Find where the given text appears and provide that cell's center as [x, y] coordinate. 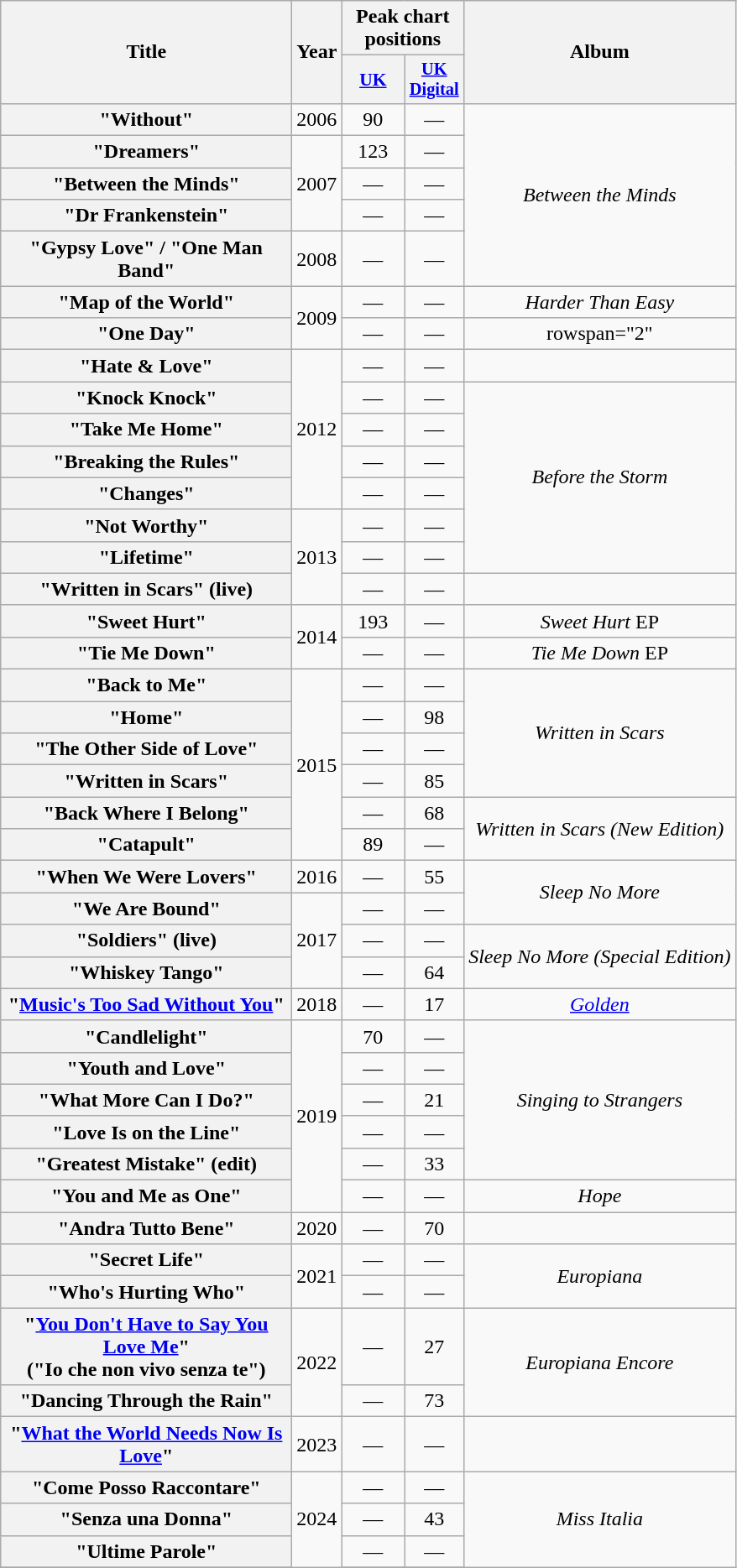
27 [435, 1347]
2022 [317, 1362]
"Without" [146, 119]
Sleep No More (Special Edition) [599, 956]
"Secret Life" [146, 1260]
193 [373, 621]
55 [435, 877]
Golden [599, 1004]
85 [435, 781]
"Lifetime" [146, 557]
UK [373, 80]
"Changes" [146, 493]
"Music's Too Sad Without You" [146, 1004]
"Written in Scars" [146, 781]
2024 [317, 1519]
89 [373, 845]
17 [435, 1004]
43 [435, 1519]
rowspan="2" [599, 334]
73 [435, 1401]
2023 [317, 1445]
2015 [317, 765]
33 [435, 1164]
"What the World Needs Now Is Love" [146, 1445]
"Dancing Through the Rain" [146, 1401]
2018 [317, 1004]
"Gypsy Love" / "One Man Band" [146, 258]
2008 [317, 258]
"Senza una Donna" [146, 1519]
"Andra Tutto Bene" [146, 1228]
Before the Storm [599, 477]
"One Day" [146, 334]
Year [317, 52]
"Take Me Home" [146, 430]
"Greatest Mistake" (edit) [146, 1164]
Europiana [599, 1276]
"Sweet Hurt" [146, 621]
"Dr Frankenstein" [146, 216]
"Catapult" [146, 845]
Miss Italia [599, 1519]
98 [435, 717]
"Candlelight" [146, 1036]
2006 [317, 119]
123 [373, 152]
"Home" [146, 717]
"Not Worthy" [146, 525]
"Come Posso Raccontare" [146, 1487]
2013 [317, 557]
2012 [317, 430]
"When We Were Lovers" [146, 877]
"Ultime Parole" [146, 1551]
"Between the Minds" [146, 184]
"Whiskey Tango" [146, 972]
2021 [317, 1276]
64 [435, 972]
"Back to Me" [146, 685]
21 [435, 1100]
"Dreamers" [146, 152]
"Hate & Love" [146, 366]
2009 [317, 318]
Sweet Hurt EP [599, 621]
"Written in Scars" (live) [146, 589]
Singing to Strangers [599, 1100]
Hope [599, 1196]
90 [373, 119]
"Back Where I Belong" [146, 813]
"Map of the World" [146, 302]
Written in Scars [599, 733]
"Breaking the Rules" [146, 461]
2017 [317, 940]
"Knock Knock" [146, 398]
"Youth and Love" [146, 1068]
"You and Me as One" [146, 1196]
Europiana Encore [599, 1362]
2007 [317, 184]
2014 [317, 637]
2016 [317, 877]
2020 [317, 1228]
Between the Minds [599, 195]
Peak chart positions [403, 29]
Sleep No More [599, 893]
"The Other Side of Love" [146, 749]
"We Are Bound" [146, 909]
Written in Scars (New Edition) [599, 829]
Harder Than Easy [599, 302]
"Tie Me Down" [146, 653]
"Love Is on the Line" [146, 1132]
68 [435, 813]
Album [599, 52]
"Soldiers" (live) [146, 940]
Title [146, 52]
"You Don't Have to Say You Love Me"("Io che non vivo senza te") [146, 1347]
2019 [317, 1116]
"Who's Hurting Who" [146, 1292]
Tie Me Down EP [599, 653]
UK Digital [435, 80]
"What More Can I Do?" [146, 1100]
